Detect which cell encompasses the target text, then output its [X, Y] center coordinate. 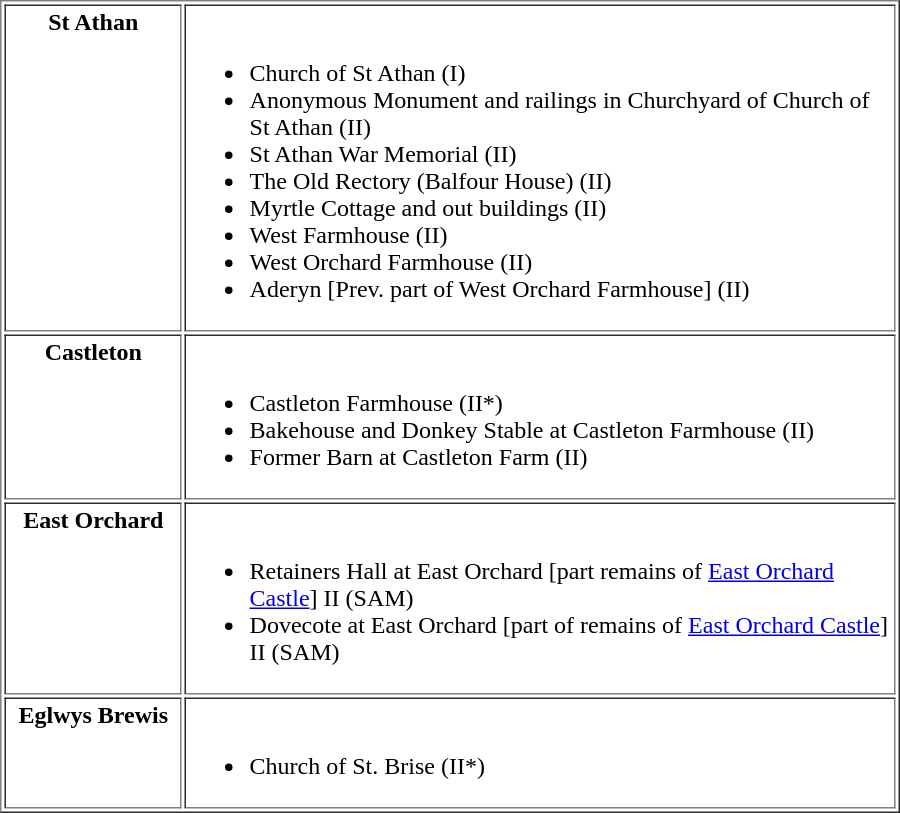
East Orchard [93, 598]
Church of St. Brise (II*) [540, 754]
Castleton [93, 416]
Castleton Farmhouse (II*)Bakehouse and Donkey Stable at Castleton Farmhouse (II)Former Barn at Castleton Farm (II) [540, 416]
St Athan [93, 168]
Eglwys Brewis [93, 754]
